Detect which cell encompasses the target text, then output its (x, y) center coordinate. 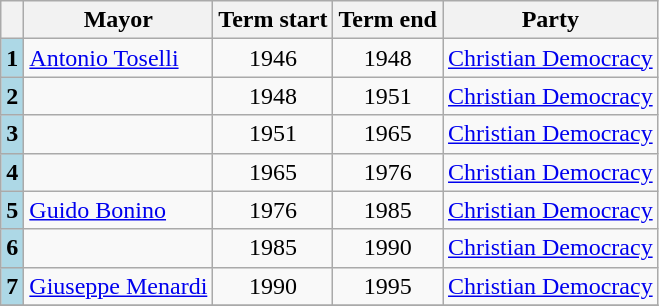
4 (12, 172)
Giuseppe Menardi (118, 286)
Antonio Toselli (118, 58)
Guido Bonino (118, 210)
7 (12, 286)
Party (550, 20)
1995 (388, 286)
1946 (273, 58)
6 (12, 248)
3 (12, 134)
Mayor (118, 20)
Term start (273, 20)
5 (12, 210)
2 (12, 96)
1 (12, 58)
Term end (388, 20)
